Output the [x, y] coordinate of the center of the cell containing the given text.  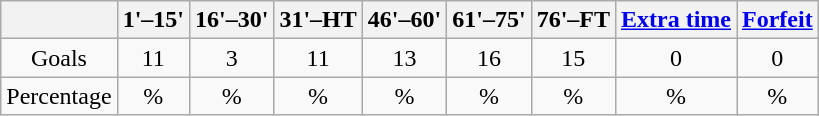
13 [404, 58]
46'–60' [404, 20]
76'–FT [573, 20]
Percentage [59, 96]
3 [231, 58]
15 [573, 58]
31'–HT [318, 20]
Extra time [676, 20]
61'–75' [489, 20]
Goals [59, 58]
16'–30' [231, 20]
Forfeit [778, 20]
16 [489, 58]
1'–15' [153, 20]
